Pinpoint the cell where the given text exists, returning its [X, Y] midpoint coordinate. 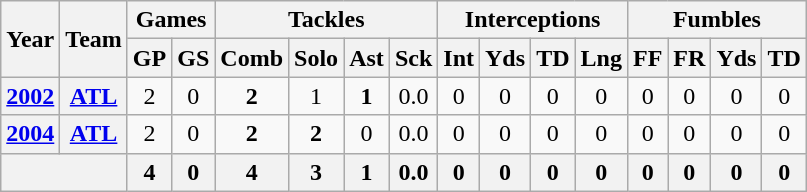
FR [690, 58]
Team [94, 39]
3 [316, 172]
Fumbles [716, 20]
Games [170, 20]
Interceptions [533, 20]
GP [149, 58]
2002 [30, 96]
FF [647, 58]
GS [194, 58]
Lng [601, 58]
Year [30, 39]
Tackles [326, 20]
Ast [367, 58]
Solo [316, 58]
Sck [413, 58]
2004 [30, 134]
Int [459, 58]
Comb [252, 58]
